Extract the [x, y] coordinate from the center of the cell holding the provided text.  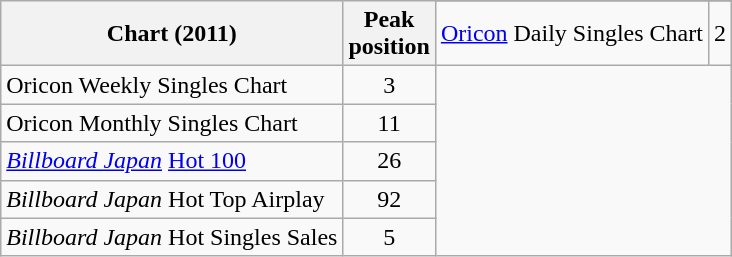
92 [389, 199]
Billboard Japan Hot Singles Sales [172, 237]
26 [389, 161]
Oricon Weekly Singles Chart [172, 85]
Billboard Japan Hot Top Airplay [172, 199]
3 [389, 85]
Oricon Daily Singles Chart [572, 34]
Chart (2011) [172, 34]
2 [720, 34]
Oricon Monthly Singles Chart [172, 123]
11 [389, 123]
Billboard Japan Hot 100 [172, 161]
Peakposition [389, 34]
5 [389, 237]
